Find where the given text appears and provide that cell's center as (X, Y) coordinate. 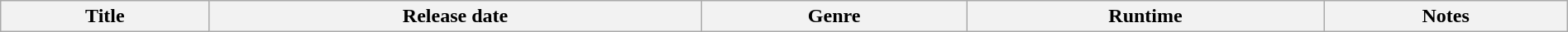
Release date (455, 16)
Notes (1446, 16)
Genre (834, 16)
Runtime (1145, 16)
Title (105, 16)
